Search for the cell housing the specified text and yield its (X, Y) center coordinate. 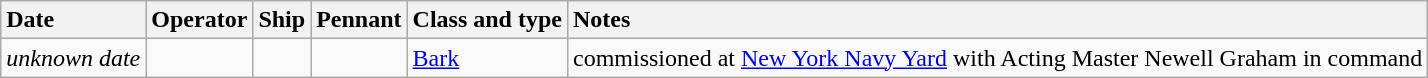
Pennant (359, 20)
Operator (200, 20)
Bark (487, 58)
commissioned at New York Navy Yard with Acting Master Newell Graham in command (997, 58)
unknown date (74, 58)
Notes (997, 20)
Class and type (487, 20)
Date (74, 20)
Ship (282, 20)
